For the text-containing cell, return its midpoint in (X, Y) coordinate format. 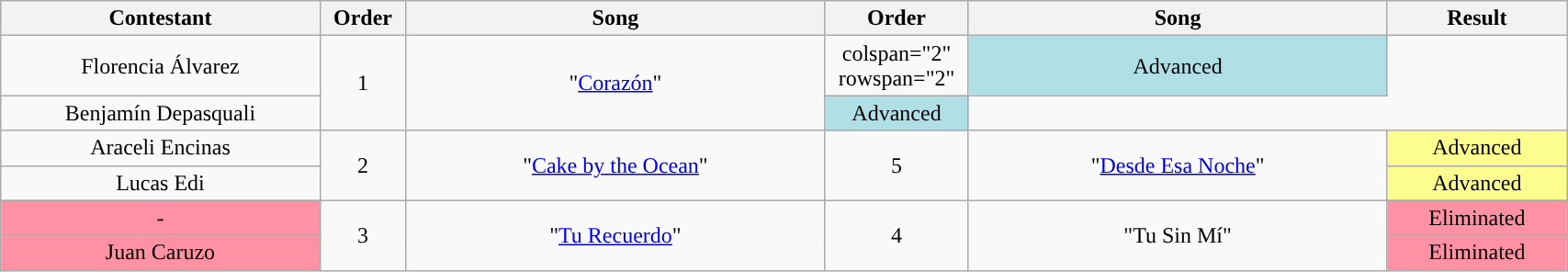
"Cake by the Ocean" (615, 165)
5 (897, 165)
"Desde Esa Noche" (1178, 165)
"Tu Recuerdo" (615, 235)
Araceli Encinas (160, 148)
- (160, 218)
4 (897, 235)
Contestant (160, 18)
colspan="2" rowspan="2" (897, 66)
Lucas Edi (160, 183)
"Tu Sin Mí" (1178, 235)
Benjamín Depasquali (160, 113)
3 (363, 235)
Result (1477, 18)
2 (363, 165)
Florencia Álvarez (160, 66)
"Corazón" (615, 83)
Juan Caruzo (160, 253)
1 (363, 83)
